Detect which cell encompasses the target text, then output its [x, y] center coordinate. 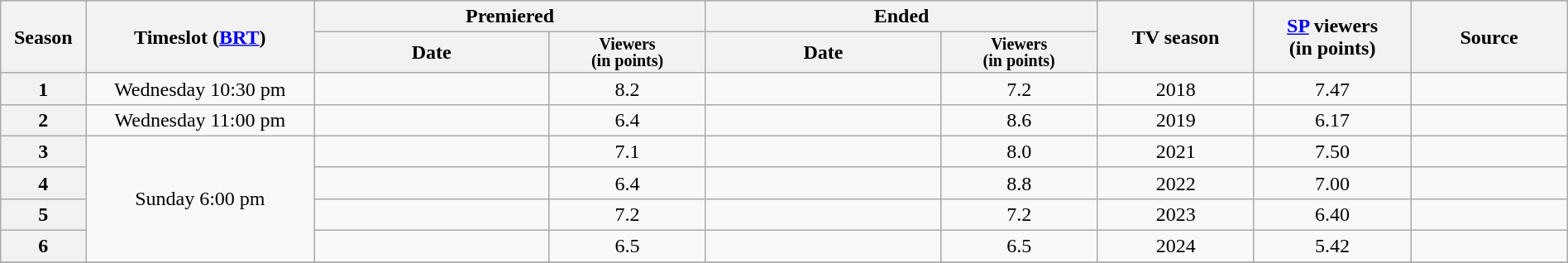
8.0 [1019, 151]
2 [43, 120]
SP viewers(in points) [1331, 37]
2018 [1176, 88]
Premiered [510, 17]
TV season [1176, 37]
Wednesday 10:30 pm [200, 88]
4 [43, 183]
Sunday 6:00 pm [200, 198]
8.6 [1019, 120]
2023 [1176, 215]
5.42 [1331, 246]
2024 [1176, 246]
7.1 [627, 151]
2019 [1176, 120]
3 [43, 151]
6.17 [1331, 120]
1 [43, 88]
Source [1489, 37]
7.50 [1331, 151]
8.2 [627, 88]
Season [43, 37]
2022 [1176, 183]
6.40 [1331, 215]
7.00 [1331, 183]
5 [43, 215]
2021 [1176, 151]
6 [43, 246]
8.8 [1019, 183]
Wednesday 11:00 pm [200, 120]
Ended [901, 17]
Timeslot (BRT) [200, 37]
7.47 [1331, 88]
